Search for the cell housing the specified text and yield its (x, y) center coordinate. 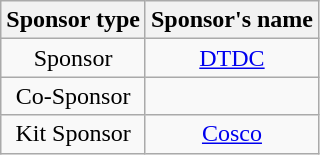
DTDC (232, 58)
Sponsor type (74, 20)
Cosco (232, 134)
Co-Sponsor (74, 96)
Sponsor (74, 58)
Sponsor's name (232, 20)
Kit Sponsor (74, 134)
